Pinpoint the cell where the given text exists, returning its (X, Y) midpoint coordinate. 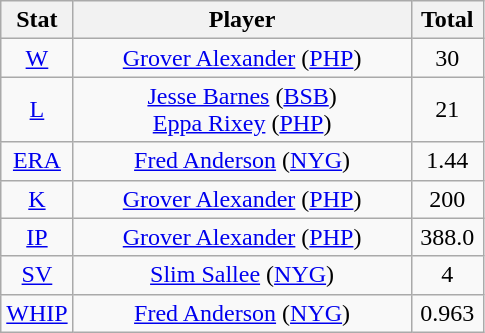
200 (447, 199)
4 (447, 275)
Slim Sallee (NYG) (242, 275)
0.963 (447, 313)
1.44 (447, 161)
K (37, 199)
WHIP (37, 313)
W (37, 58)
ERA (37, 161)
30 (447, 58)
IP (37, 237)
Total (447, 20)
Player (242, 20)
Stat (37, 20)
L (37, 110)
388.0 (447, 237)
Jesse Barnes (BSB)Eppa Rixey (PHP) (242, 110)
SV (37, 275)
21 (447, 110)
